Locate the cell with the specified text and output its [X, Y] center coordinate. 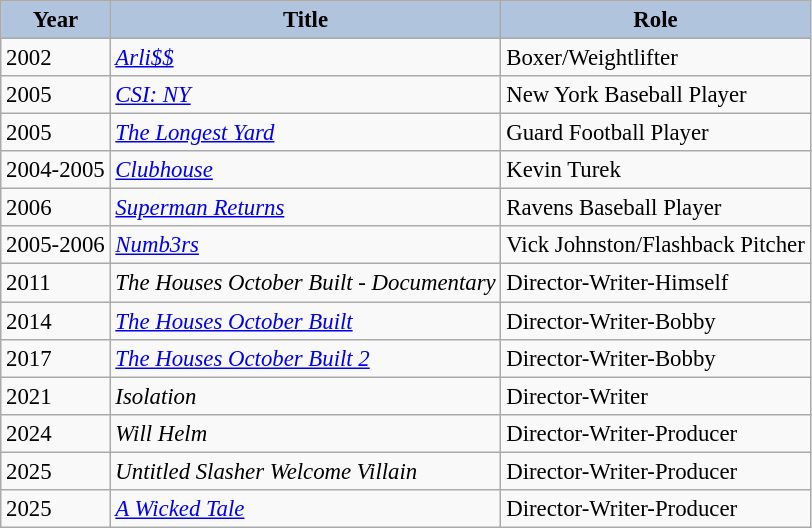
Director-Writer-Himself [656, 283]
Will Helm [306, 433]
2014 [56, 321]
CSI: NY [306, 95]
Numb3rs [306, 245]
Guard Football Player [656, 133]
2006 [56, 208]
The Houses October Built - Documentary [306, 283]
Vick Johnston/Flashback Pitcher [656, 245]
2004-2005 [56, 170]
The Longest Yard [306, 133]
2005-2006 [56, 245]
Kevin Turek [656, 170]
Ravens Baseball Player [656, 208]
Director-Writer [656, 396]
The Houses October Built [306, 321]
2017 [56, 358]
2021 [56, 396]
2002 [56, 58]
Title [306, 20]
2011 [56, 283]
Untitled Slasher Welcome Villain [306, 471]
Superman Returns [306, 208]
Role [656, 20]
A Wicked Tale [306, 509]
Arli$$ [306, 58]
The Houses October Built 2 [306, 358]
New York Baseball Player [656, 95]
Isolation [306, 396]
Clubhouse [306, 170]
2024 [56, 433]
Boxer/Weightlifter [656, 58]
Year [56, 20]
